Return (x, y) of the center of cell containing provided text 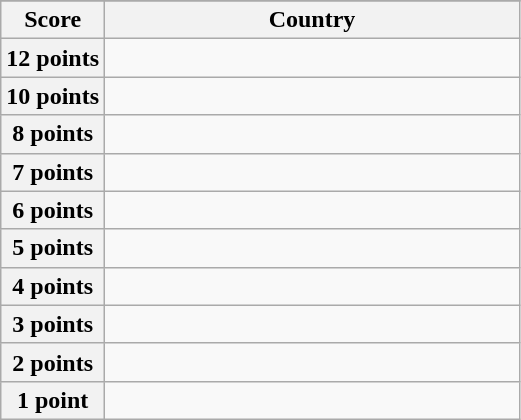
Country (312, 20)
3 points (53, 324)
Score (53, 20)
4 points (53, 286)
12 points (53, 58)
1 point (53, 400)
6 points (53, 210)
2 points (53, 362)
5 points (53, 248)
10 points (53, 96)
7 points (53, 172)
8 points (53, 134)
